Return (X, Y) of the center of cell containing provided text 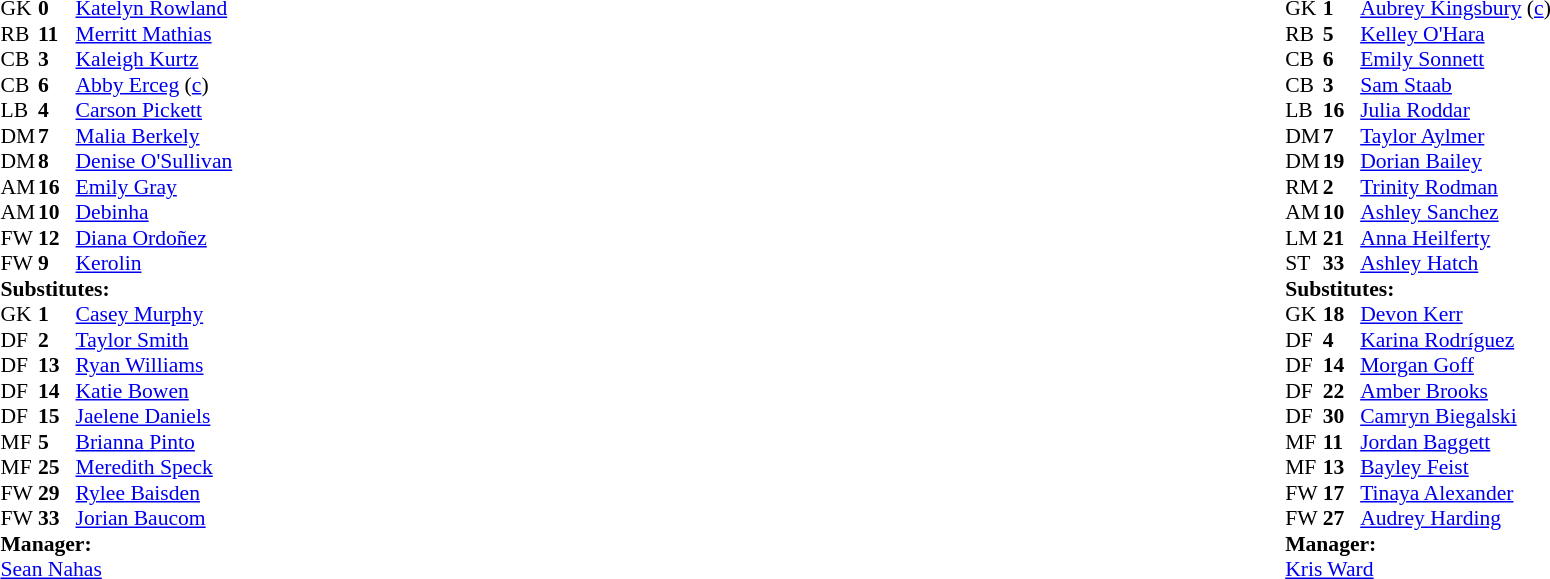
27 (1342, 519)
Jorian Baucom (154, 519)
Debinha (154, 213)
Malia Berkely (154, 136)
21 (1342, 238)
25 (57, 467)
8 (57, 161)
RM (1304, 187)
15 (57, 417)
Denise O'Sullivan (154, 161)
1 (57, 315)
LM (1304, 238)
Kaleigh Kurtz (154, 59)
17 (1342, 493)
Carson Pickett (154, 111)
Katie Bowen (154, 391)
Taylor Smith (154, 340)
19 (1342, 161)
18 (1342, 315)
Rylee Baisden (154, 493)
Diana Ordoñez (154, 238)
Brianna Pinto (154, 442)
Merritt Mathias (154, 34)
Kerolin (154, 263)
Substitutes: (116, 289)
Casey Murphy (154, 315)
Meredith Speck (154, 467)
29 (57, 493)
30 (1342, 417)
9 (57, 263)
Jaelene Daniels (154, 417)
22 (1342, 391)
Abby Erceg (c) (154, 85)
Emily Gray (154, 187)
Manager: (116, 544)
12 (57, 238)
ST (1304, 263)
Ryan Williams (154, 365)
